Pinpoint the cell where the given text exists, returning its (X, Y) midpoint coordinate. 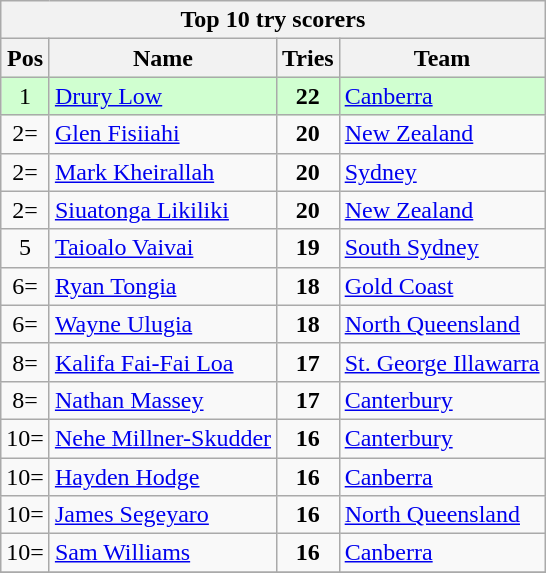
Sam Williams (162, 553)
5 (26, 248)
Name (162, 58)
Mark Kheirallah (162, 172)
South Sydney (442, 248)
Gold Coast (442, 286)
Ryan Tongia (162, 286)
Taioalo Vaivai (162, 248)
Drury Low (162, 96)
Team (442, 58)
Siuatonga Likiliki (162, 210)
James Segeyaro (162, 515)
St. George Illawarra (442, 362)
1 (26, 96)
19 (308, 248)
Sydney (442, 172)
Nathan Massey (162, 400)
Nehe Millner-Skudder (162, 438)
22 (308, 96)
Kalifa Fai-Fai Loa (162, 362)
Glen Fisiiahi (162, 134)
Tries (308, 58)
Hayden Hodge (162, 477)
Wayne Ulugia (162, 324)
Pos (26, 58)
Top 10 try scorers (273, 20)
